Search for the cell housing the specified text and yield its (x, y) center coordinate. 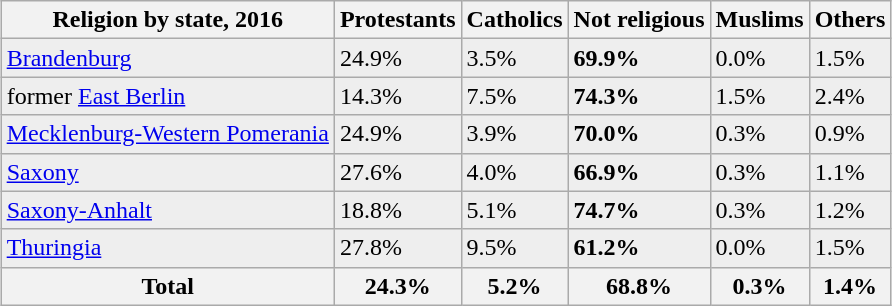
Thuringia (168, 248)
18.8% (398, 210)
Saxony (168, 172)
1.1% (850, 172)
3.5% (514, 58)
Saxony-Anhalt (168, 210)
68.8% (639, 286)
Total (168, 286)
0.9% (850, 134)
2.4% (850, 96)
Others (850, 20)
5.1% (514, 210)
24.3% (398, 286)
Mecklenburg-Western Pomerania (168, 134)
66.9% (639, 172)
70.0% (639, 134)
Religion by state, 2016 (168, 20)
1.4% (850, 286)
Muslims (760, 20)
Protestants (398, 20)
74.7% (639, 210)
61.2% (639, 248)
9.5% (514, 248)
7.5% (514, 96)
Not religious (639, 20)
69.9% (639, 58)
5.2% (514, 286)
4.0% (514, 172)
74.3% (639, 96)
former East Berlin (168, 96)
1.2% (850, 210)
14.3% (398, 96)
Catholics (514, 20)
27.8% (398, 248)
Brandenburg (168, 58)
3.9% (514, 134)
27.6% (398, 172)
